Return the (x, y) coordinate for the center point of the cell that contains the specified text.  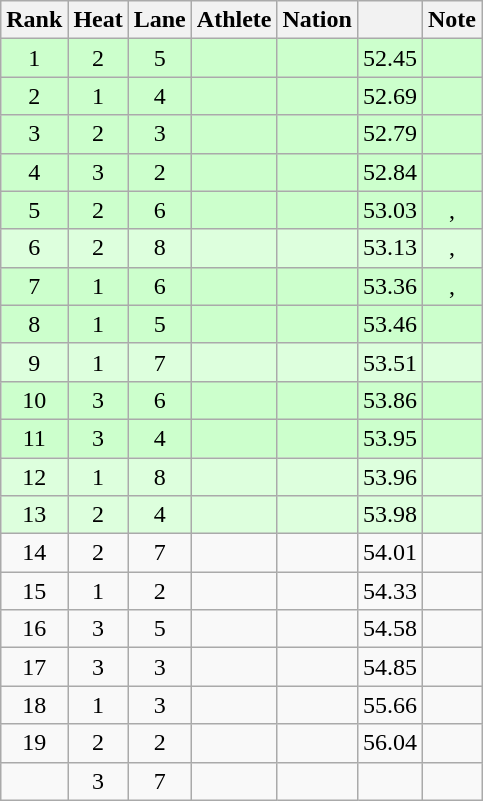
Lane (160, 20)
56.04 (390, 743)
54.58 (390, 629)
Note (452, 20)
53.13 (390, 248)
53.96 (390, 477)
52.45 (390, 58)
54.01 (390, 553)
54.33 (390, 591)
53.98 (390, 515)
18 (34, 705)
Heat (98, 20)
52.84 (390, 172)
14 (34, 553)
55.66 (390, 705)
53.95 (390, 438)
54.85 (390, 667)
11 (34, 438)
Nation (317, 20)
53.51 (390, 362)
17 (34, 667)
Athlete (234, 20)
15 (34, 591)
52.69 (390, 96)
12 (34, 477)
10 (34, 400)
16 (34, 629)
52.79 (390, 134)
53.46 (390, 324)
53.86 (390, 400)
13 (34, 515)
9 (34, 362)
19 (34, 743)
53.03 (390, 210)
Rank (34, 20)
53.36 (390, 286)
